Output the [X, Y] coordinate of the center of the cell containing the given text.  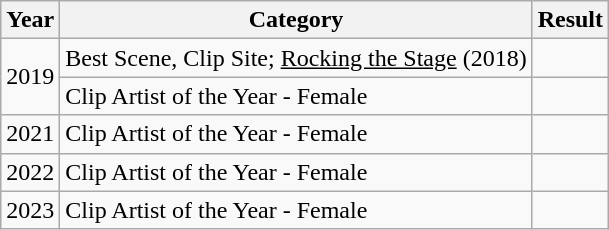
2019 [30, 77]
2022 [30, 172]
2021 [30, 134]
Result [570, 20]
2023 [30, 210]
Category [296, 20]
Year [30, 20]
Best Scene, Clip Site; Rocking the Stage (2018) [296, 58]
